Capture the cell that displays the provided text and extract its [X, Y] central coordinate. 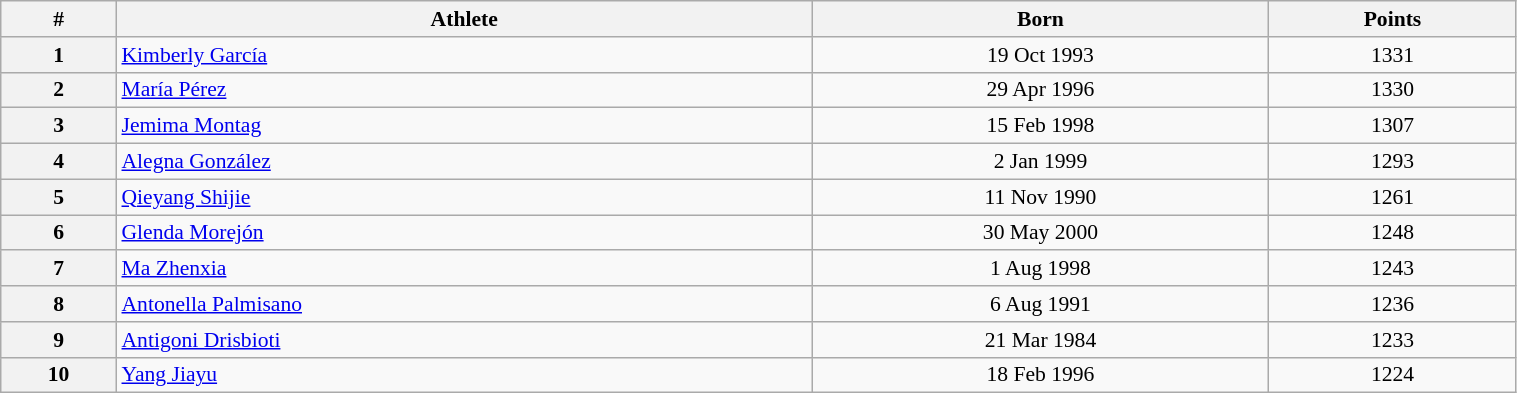
1 [59, 55]
7 [59, 269]
9 [59, 340]
María Pérez [464, 90]
Yang Jiayu [464, 375]
2 [59, 90]
11 Nov 1990 [1040, 197]
Antonella Palmisano [464, 304]
1293 [1392, 162]
6 Aug 1991 [1040, 304]
1233 [1392, 340]
Athlete [464, 19]
21 Mar 1984 [1040, 340]
3 [59, 126]
2 Jan 1999 [1040, 162]
10 [59, 375]
1243 [1392, 269]
4 [59, 162]
8 [59, 304]
1261 [1392, 197]
1330 [1392, 90]
Born [1040, 19]
15 Feb 1998 [1040, 126]
Antigoni Drisbioti [464, 340]
30 May 2000 [1040, 233]
6 [59, 233]
1 Aug 1998 [1040, 269]
1224 [1392, 375]
Qieyang Shijie [464, 197]
Ma Zhenxia [464, 269]
Glenda Morejón [464, 233]
Kimberly García [464, 55]
# [59, 19]
1307 [1392, 126]
19 Oct 1993 [1040, 55]
Alegna González [464, 162]
1248 [1392, 233]
5 [59, 197]
Jemima Montag [464, 126]
Points [1392, 19]
18 Feb 1996 [1040, 375]
29 Apr 1996 [1040, 90]
1331 [1392, 55]
1236 [1392, 304]
